Pinpoint the cell where the given text exists, returning its [X, Y] midpoint coordinate. 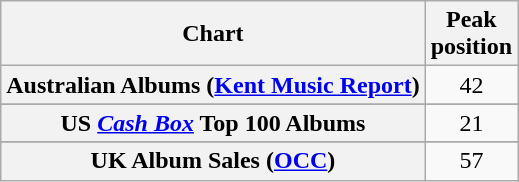
US Cash Box Top 100 Albums [213, 123]
Peakposition [471, 34]
42 [471, 85]
57 [471, 161]
Chart [213, 34]
Australian Albums (Kent Music Report) [213, 85]
21 [471, 123]
UK Album Sales (OCC) [213, 161]
